Locate the cell with the specified text and output its (x, y) center coordinate. 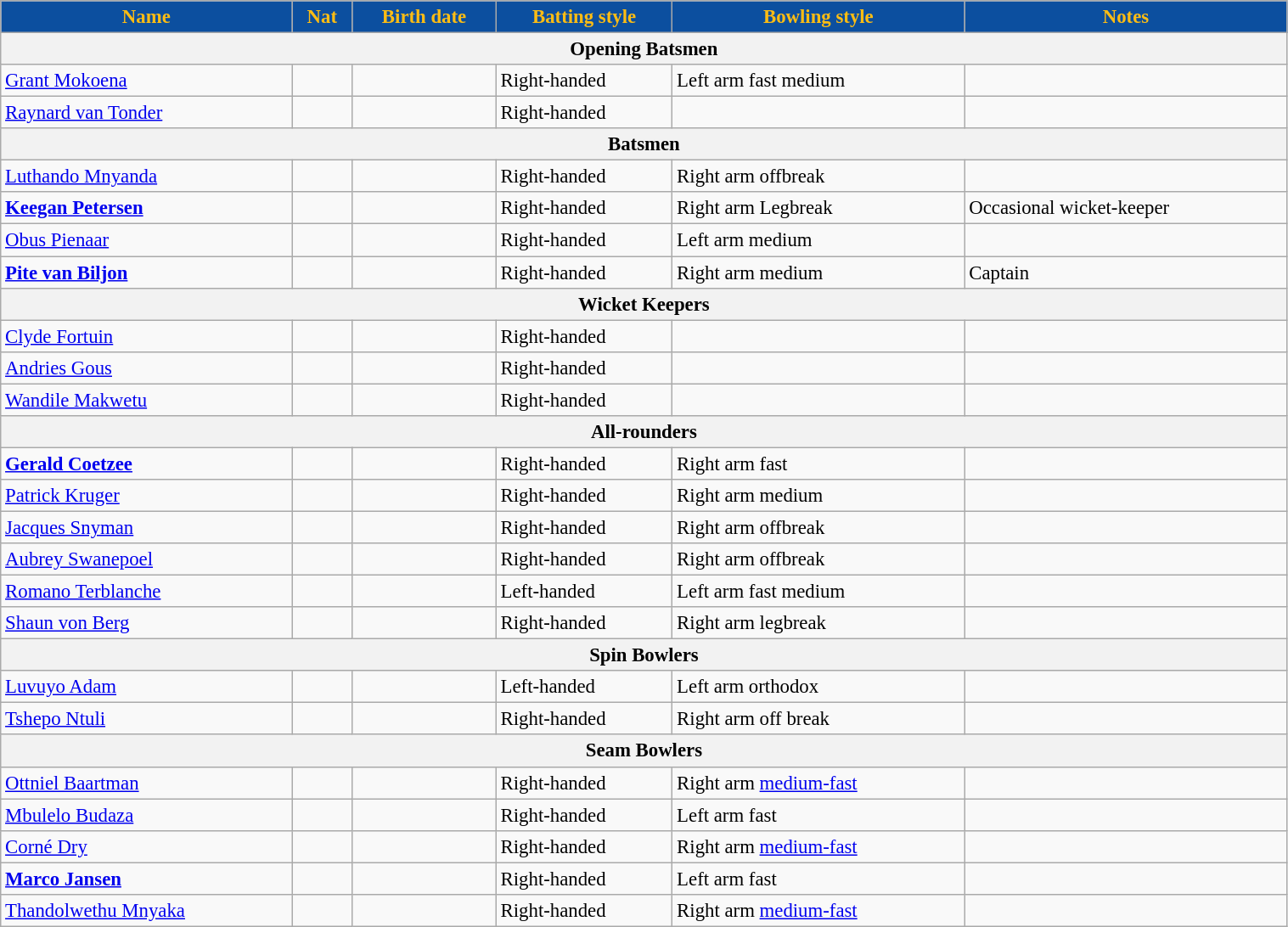
Clyde Fortuin (146, 336)
Birth date (425, 17)
Luvuyo Adam (146, 687)
Gerald Coetzee (146, 463)
All-rounders (644, 432)
Right arm fast (818, 463)
Right arm Legbreak (818, 208)
Batsmen (644, 144)
Bowling style (818, 17)
Shaun von Berg (146, 623)
Mbulelo Budaza (146, 815)
Romano Terblanche (146, 592)
Batting style (584, 17)
Right arm off break (818, 719)
Raynard van Tonder (146, 113)
Seam Bowlers (644, 751)
Wicket Keepers (644, 304)
Ottniel Baartman (146, 783)
Luthando Mnyanda (146, 177)
Pite van Biljon (146, 272)
Keegan Petersen (146, 208)
Name (146, 17)
Nat (323, 17)
Tshepo Ntuli (146, 719)
Left arm medium (818, 240)
Spin Bowlers (644, 655)
Obus Pienaar (146, 240)
Occasional wicket-keeper (1126, 208)
Aubrey Swanepoel (146, 559)
Captain (1126, 272)
Notes (1126, 17)
Wandile Makwetu (146, 400)
Grant Mokoena (146, 81)
Corné Dry (146, 846)
Marco Jansen (146, 879)
Andries Gous (146, 368)
Opening Batsmen (644, 49)
Left arm orthodox (818, 687)
Right arm legbreak (818, 623)
Jacques Snyman (146, 527)
Patrick Kruger (146, 496)
Thandolwethu Mnyaka (146, 911)
